Identify which cell holds the provided text, then report its (x, y) central coordinate. 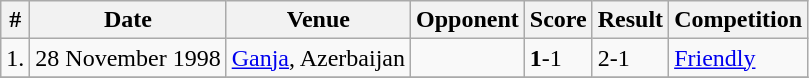
Ganja, Azerbaijan (318, 58)
Friendly (738, 58)
28 November 1998 (128, 58)
1-1 (558, 58)
Competition (738, 20)
2-1 (630, 58)
Venue (318, 20)
1. (16, 58)
Date (128, 20)
Opponent (467, 20)
Score (558, 20)
Result (630, 20)
# (16, 20)
